Scan for the cell matching the given text and deliver its [x, y] coordinate at center. 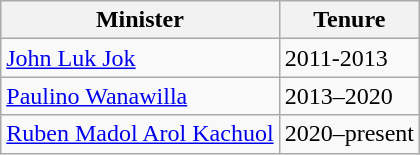
John Luk Jok [140, 58]
Minister [140, 20]
Ruben Madol Arol Kachuol [140, 134]
Tenure [349, 20]
2020–present [349, 134]
Paulino Wanawilla [140, 96]
2013–2020 [349, 96]
2011-2013 [349, 58]
